Pinpoint the cell where the given text exists, returning its (x, y) midpoint coordinate. 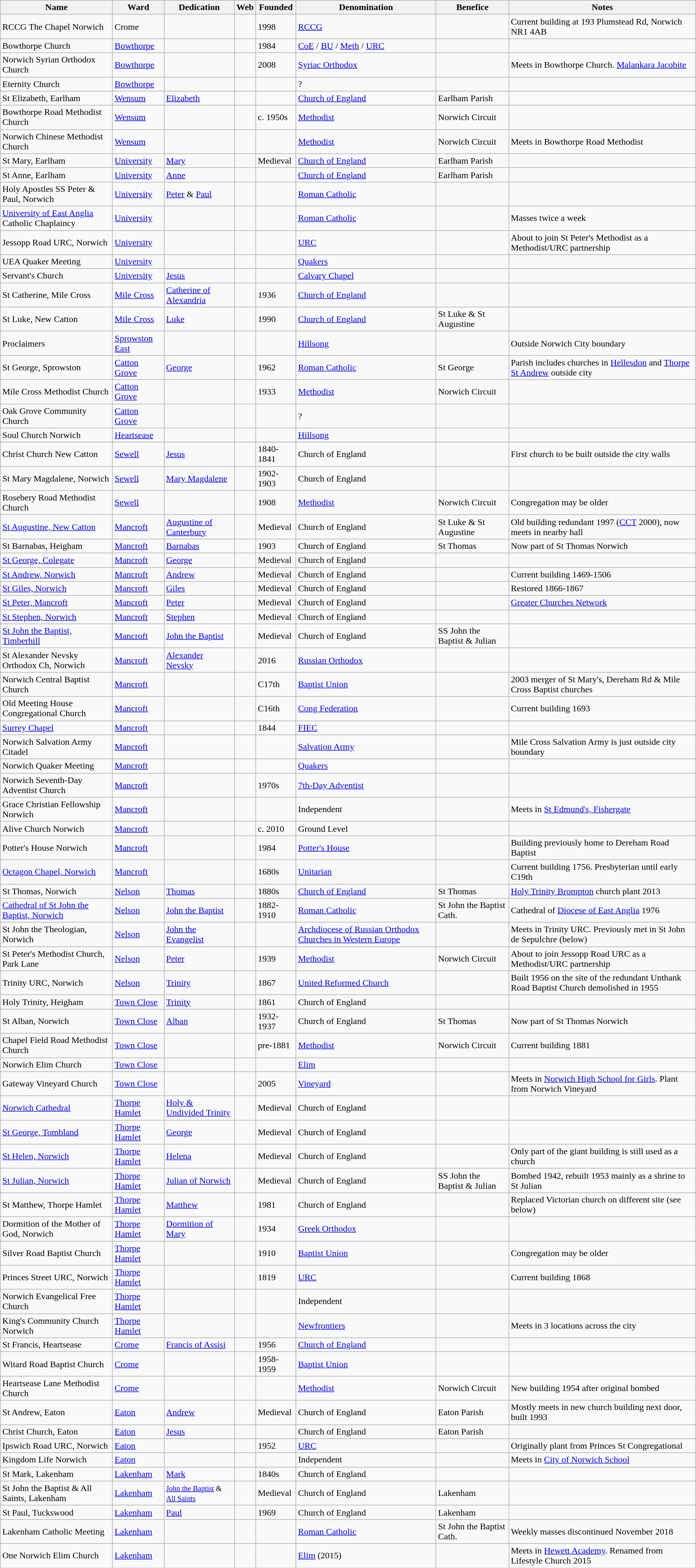
Dormition of the Mother of God, Norwich (57, 1229)
RCCG The Chapel Norwich (57, 27)
St Mary Magdalene, Norwich (57, 478)
1956 (276, 1345)
Current building 1756. Presbyterian until early C19th (602, 872)
Heartsease Lane Methodist Church (57, 1388)
Holy Apostles SS Peter & Paul, Norwich (57, 194)
Norwich Evangelical Free Church (57, 1301)
Norwich Quaker Meeting (57, 766)
St Alexander Nevsky Orthodox Ch, Norwich (57, 660)
Only part of the giant building is still used as a church (602, 1156)
Salvation Army (366, 747)
1903 (276, 546)
Norwich Salvation Army Citadel (57, 747)
1840-1841 (276, 454)
Meets in Norwich High School for Girls. Plant from Norwich Vineyard (602, 1084)
7th-Day Adventist (366, 785)
St Elizabeth, Earlham (57, 98)
1998 (276, 27)
One Norwich Elim Church (57, 1556)
Newfrontiers (366, 1326)
Cathedral of Diocese of East Anglia 1976 (602, 910)
Giles (199, 589)
Notes (602, 7)
St Francis, Heartsease (57, 1345)
Norwich Seventh-Day Adventist Church (57, 785)
Heartsease (138, 435)
Syriac Orthodox (366, 65)
1819 (276, 1278)
Mark (199, 1474)
1939 (276, 959)
King's Community Church Norwich (57, 1326)
St Catherine, Mile Cross (57, 295)
1861 (276, 1002)
Parish includes churches in Hellesdon and Thorpe St Andrew outside city (602, 367)
Mary Magdalene (199, 478)
Founded (276, 7)
FIEC (366, 728)
Holy & Undivided Trinity (199, 1108)
Bowthorpe Road Methodist Church (57, 117)
C17th (276, 684)
Vineyard (366, 1084)
Anne (199, 175)
Kingdom Life Norwich (57, 1460)
St Alban, Norwich (57, 1021)
Christ Church, Eaton (57, 1432)
1867 (276, 983)
1933 (276, 392)
Meets in Bowthorpe Church. Malankara Jacobite (602, 65)
Jessopp Road URC, Norwich (57, 242)
Luke (199, 319)
St Thomas, Norwich (57, 891)
Elizabeth (199, 98)
1958-1959 (276, 1364)
1990 (276, 319)
Soul Church Norwich (57, 435)
Russian Orthodox (366, 660)
Elim (366, 1065)
St Anne, Earlham (57, 175)
UEA Quaker Meeting (57, 262)
St Luke, New Catton (57, 319)
St Andrew, Norwich (57, 574)
Surrey Chapel (57, 728)
C16th (276, 709)
Trinity URC, Norwich (57, 983)
1932-1937 (276, 1021)
Greater Churches Network (602, 603)
St Andrew, Eaton (57, 1412)
1934 (276, 1229)
pre-1881 (276, 1046)
St Barnabas, Heigham (57, 546)
Meets in City of Norwich School (602, 1460)
Norwich Cathedral (57, 1108)
Dormition of Mary (199, 1229)
Grace Christian Fellowship Norwich (57, 809)
Current building at 193 Plumstead Rd, Norwich NR1 4AB (602, 27)
St George (473, 367)
Restored 1866-1867 (602, 589)
1840s (276, 1474)
St George, Sprowston (57, 367)
1962 (276, 367)
Peter & Paul (199, 194)
1910 (276, 1253)
1880s (276, 891)
Old building redundant 1997 (CCT 2000), now meets in nearby hall (602, 527)
Augustine of Canterbury (199, 527)
Sprowston East (138, 344)
Paul (199, 1512)
Rosebery Road Methodist Church (57, 503)
Chapel Field Road Methodist Church (57, 1046)
RCCG (366, 27)
John the Baptist & All Saints (199, 1493)
Current building 1469-1506 (602, 574)
Francis of Assisi (199, 1345)
Unitarian (366, 872)
St Mark, Lakenham (57, 1474)
Built 1956 on the site of the redundant Unthank Road Baptist Church demolished in 1955 (602, 983)
St Julian, Norwich (57, 1180)
Meets in 3 locations across the city (602, 1326)
St Helen, Norwich (57, 1156)
St Mary, Earlham (57, 161)
St Giles, Norwich (57, 589)
Web (245, 7)
2005 (276, 1084)
Ward (138, 7)
2008 (276, 65)
St John the Baptist, Timberhill (57, 636)
Cathedral of St John the Baptist, Norwich (57, 910)
Greek Orthodox (366, 1229)
1844 (276, 728)
CoE / BU / Meth / URC (366, 46)
Catherine of Alexandria (199, 295)
Cong Federation (366, 709)
1952 (276, 1446)
St Matthew, Thorpe Hamlet (57, 1205)
Thomas (199, 891)
Elim (2015) (366, 1556)
2003 merger of St Mary's, Dereham Rd & Mile Cross Baptist churches (602, 684)
Outside Norwich City boundary (602, 344)
Potter's House (366, 848)
First church to be built outside the city walls (602, 454)
Alban (199, 1021)
Servant's Church (57, 276)
Benefice (473, 7)
Alive Church Norwich (57, 828)
Witard Road Baptist Church (57, 1364)
Eternity Church (57, 84)
Denomination (366, 7)
Stephen (199, 617)
Ipswich Road URC, Norwich (57, 1446)
Norwich Central Baptist Church (57, 684)
Helena (199, 1156)
1969 (276, 1512)
Weekly masses discontinued November 2018 (602, 1531)
Mary (199, 161)
Current building 1881 (602, 1046)
Bombed 1942, rebuilt 1953 mainly as a shrine to St Julian (602, 1180)
2016 (276, 660)
St John the Theologian, Norwich (57, 935)
St George, Tombland (57, 1132)
1970s (276, 785)
Old Meeting House Congregational Church (57, 709)
Meets in Bowthorpe Road Methodist (602, 141)
St Peter's Methodist Church, Park Lane (57, 959)
1936 (276, 295)
Current building 1693 (602, 709)
Gateway Vineyard Church (57, 1084)
St George, Colegate (57, 560)
Building previously home to Dereham Road Baptist (602, 848)
New building 1954 after original bombed (602, 1388)
St John the Baptist & All Saints, Lakenham (57, 1493)
Matthew (199, 1205)
Mostly meets in new church building next door, built 1993 (602, 1412)
Christ Church New Catton (57, 454)
Bowthorpe Church (57, 46)
Mile Cross Salvation Army is just outside city boundary (602, 747)
Alexander Nevsky (199, 660)
Name (57, 7)
Proclaimers (57, 344)
Meets in St Edmund's, Fishergate (602, 809)
Barnabas (199, 546)
Meets in Trinity URC. Previously met in St John de Sepulchre (below) (602, 935)
Current building 1868 (602, 1278)
c. 1950s (276, 117)
University of East Anglia Catholic Chaplaincy (57, 218)
Archdiocese of Russian Orthodox Churches in Western Europe (366, 935)
John the Evangelist (199, 935)
c. 2010 (276, 828)
Potter's House Norwich (57, 848)
1882-1910 (276, 910)
About to join Jessopp Road URC as a Methodist/URC partnership (602, 959)
Masses twice a week (602, 218)
Oak Grove Community Church (57, 416)
About to join St Peter's Methodist as a Methodist/URC partnership (602, 242)
Princes Street URC, Norwich (57, 1278)
Ground Level (366, 828)
Silver Road Baptist Church (57, 1253)
Norwich Syrian Orthodox Church (57, 65)
1908 (276, 503)
Originally plant from Princes St Congregational (602, 1446)
Octagon Chapel, Norwich (57, 872)
Norwich Chinese Methodist Church (57, 141)
St Paul, Tuckswood (57, 1512)
Lakenham Catholic Meeting (57, 1531)
St Stephen, Norwich (57, 617)
Replaced Victorian church on different site (see below) (602, 1205)
Dedication (199, 7)
Meets in Hewett Academy. Renamed from Lifestyle Church 2015 (602, 1556)
Holy Trinity Brompton church plant 2013 (602, 891)
1981 (276, 1205)
Holy Trinity, Heigham (57, 1002)
St Augustine, New Catton (57, 527)
Mile Cross Methodist Church (57, 392)
Calvary Chapel (366, 276)
1680s (276, 872)
1902-1903 (276, 478)
Norwich Elim Church (57, 1065)
United Reformed Church (366, 983)
Julian of Norwich (199, 1180)
St Peter, Mancroft (57, 603)
